From the cell containing the given text, extract its center point as (X, Y) coordinate. 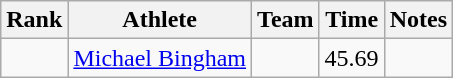
Team (286, 20)
Michael Bingham (160, 58)
Rank (34, 20)
Time (352, 20)
Athlete (160, 20)
Notes (418, 20)
45.69 (352, 58)
